For the text-containing cell, return its midpoint in (X, Y) coordinate format. 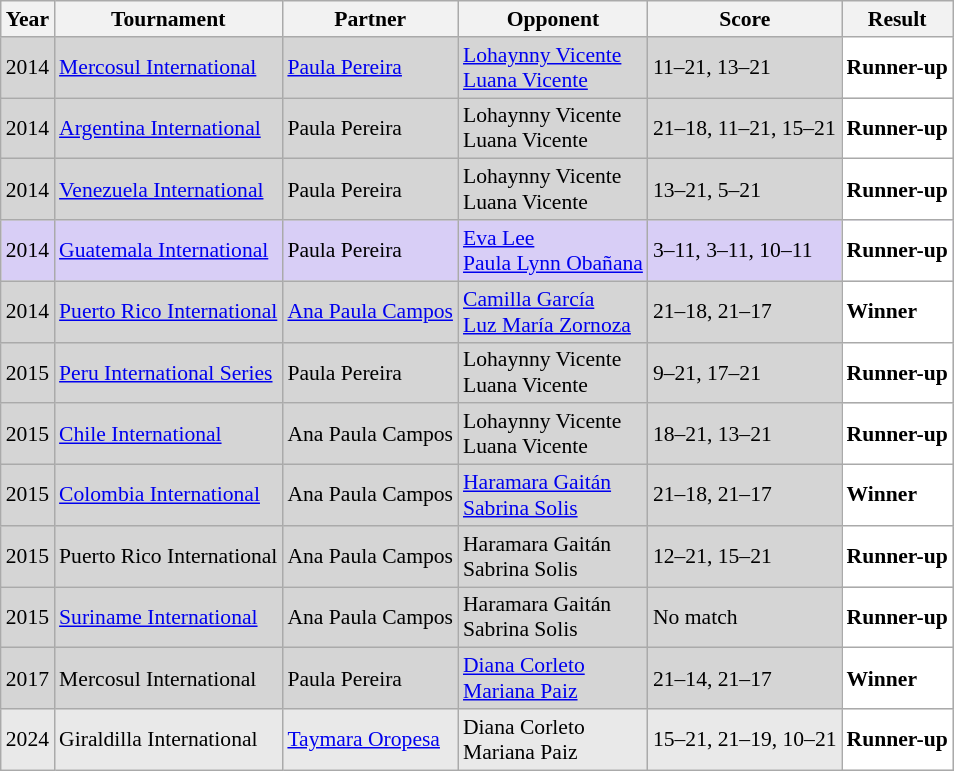
Giraldilla International (168, 740)
Partner (370, 19)
15–21, 21–19, 10–21 (745, 740)
9–21, 17–21 (745, 372)
Suriname International (168, 618)
Taymara Oropesa (370, 740)
18–21, 13–21 (745, 434)
Eva Lee Paula Lynn Obañana (553, 250)
Argentina International (168, 128)
Year (28, 19)
Venezuela International (168, 190)
Peru International Series (168, 372)
Opponent (553, 19)
Score (745, 19)
Colombia International (168, 496)
Tournament (168, 19)
21–14, 21–17 (745, 678)
Camilla García Luz María Zornoza (553, 312)
2024 (28, 740)
12–21, 15–21 (745, 556)
3–11, 3–11, 10–11 (745, 250)
No match (745, 618)
13–21, 5–21 (745, 190)
11–21, 13–21 (745, 68)
2017 (28, 678)
21–18, 11–21, 15–21 (745, 128)
Result (898, 19)
Chile International (168, 434)
Guatemala International (168, 250)
